Return [X, Y] of the center of cell containing provided text 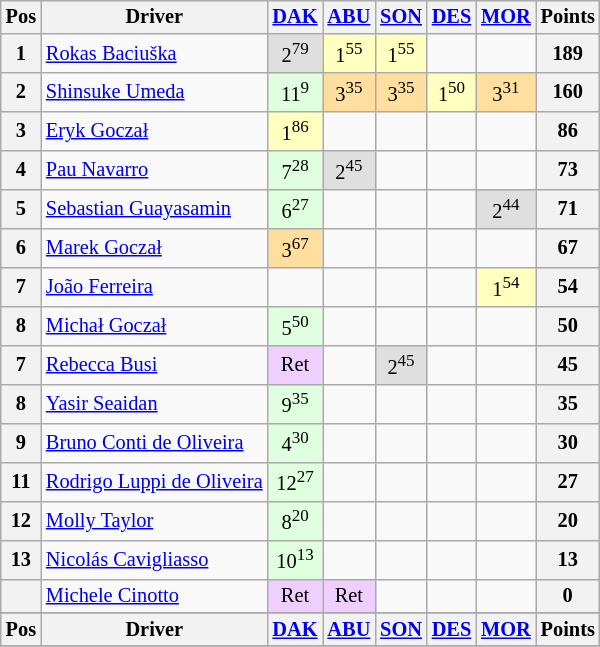
244 [506, 210]
86 [568, 132]
Rokas Baciuška [154, 54]
12 [21, 520]
27 [568, 482]
279 [296, 54]
Eryk Goczał [154, 132]
367 [296, 248]
119 [296, 92]
160 [568, 92]
Pau Navarro [154, 170]
50 [568, 326]
Rebecca Busi [154, 364]
2 [21, 92]
73 [568, 170]
Michele Cinotto [154, 596]
Rodrigo Luppi de Oliveira [154, 482]
4 [21, 170]
1 [21, 54]
20 [568, 520]
550 [296, 326]
331 [506, 92]
5 [21, 210]
430 [296, 442]
820 [296, 520]
186 [296, 132]
Marek Goczał [154, 248]
6 [21, 248]
627 [296, 210]
30 [568, 442]
Molly Taylor [154, 520]
728 [296, 170]
Shinsuke Umeda [154, 92]
54 [568, 288]
Bruno Conti de Oliveira [154, 442]
150 [452, 92]
189 [568, 54]
71 [568, 210]
45 [568, 364]
935 [296, 404]
Nicolás Cavigliasso [154, 560]
35 [568, 404]
3 [21, 132]
1013 [296, 560]
9 [21, 442]
João Ferreira [154, 288]
Michał Goczał [154, 326]
0 [568, 596]
11 [21, 482]
154 [506, 288]
Sebastian Guayasamin [154, 210]
Yasir Seaidan [154, 404]
1227 [296, 482]
67 [568, 248]
